Determine the (x, y) coordinate at the center of the cell enclosing the given text.  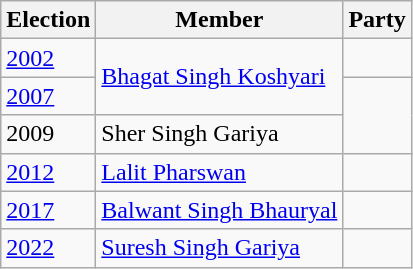
2007 (48, 96)
Bhagat Singh Koshyari (220, 77)
Sher Singh Gariya (220, 134)
Suresh Singh Gariya (220, 248)
2012 (48, 172)
2002 (48, 58)
2017 (48, 210)
Election (48, 20)
Balwant Singh Bhauryal (220, 210)
Lalit Pharswan (220, 172)
2009 (48, 134)
Party (377, 20)
2022 (48, 248)
Member (220, 20)
